For the text-containing cell, return its midpoint in [x, y] coordinate format. 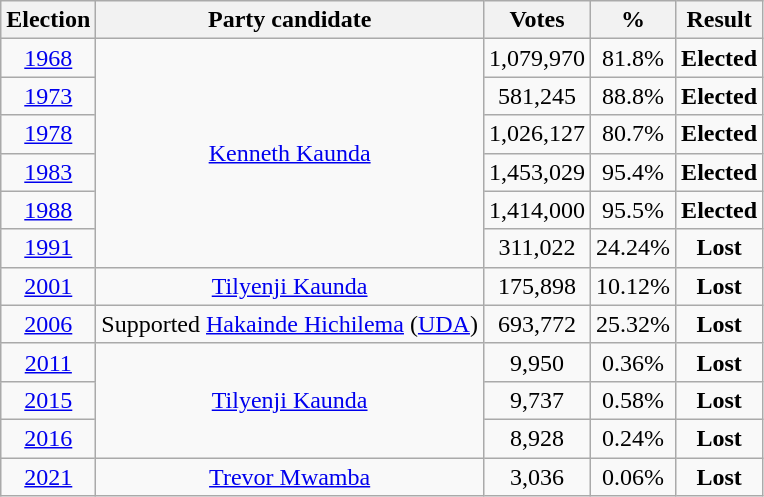
Trevor Mwamba [290, 477]
10.12% [634, 286]
2011 [48, 362]
8,928 [536, 438]
1988 [48, 210]
0.58% [634, 400]
175,898 [536, 286]
Kenneth Kaunda [290, 153]
80.7% [634, 134]
1968 [48, 58]
25.32% [634, 324]
81.8% [634, 58]
0.06% [634, 477]
0.36% [634, 362]
311,022 [536, 248]
693,772 [536, 324]
Supported Hakainde Hichilema (UDA) [290, 324]
581,245 [536, 96]
3,036 [536, 477]
2001 [48, 286]
24.24% [634, 248]
Election [48, 20]
2006 [48, 324]
2016 [48, 438]
1983 [48, 172]
Votes [536, 20]
Party candidate [290, 20]
1,079,970 [536, 58]
1991 [48, 248]
0.24% [634, 438]
2021 [48, 477]
1,026,127 [536, 134]
88.8% [634, 96]
1978 [48, 134]
1,453,029 [536, 172]
1,414,000 [536, 210]
Result [720, 20]
9,737 [536, 400]
% [634, 20]
95.4% [634, 172]
1973 [48, 96]
95.5% [634, 210]
2015 [48, 400]
9,950 [536, 362]
